From the cell containing the given text, extract its center point as (x, y) coordinate. 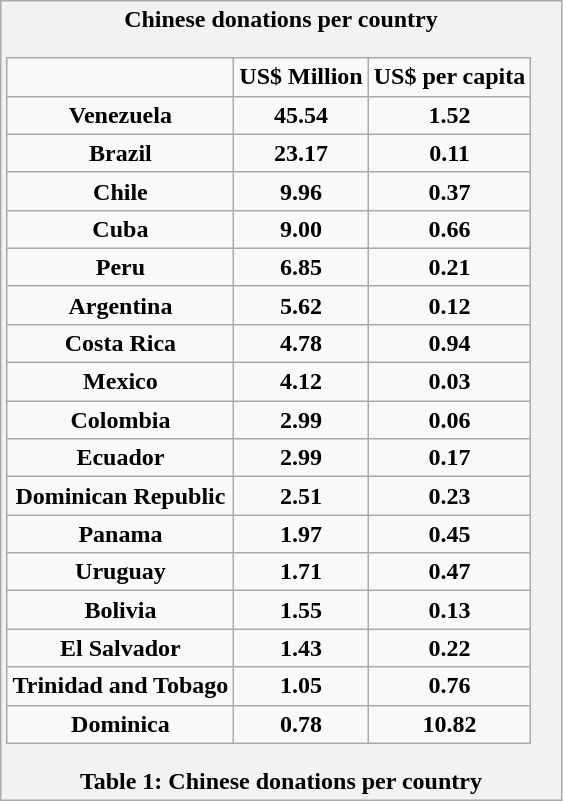
0.66 (450, 229)
1.97 (301, 534)
1.71 (301, 572)
Cuba (120, 229)
9.96 (301, 191)
Mexico (120, 382)
0.23 (450, 496)
10.82 (450, 724)
US$ per capita (450, 77)
Dominica (120, 724)
1.55 (301, 610)
6.85 (301, 267)
Chile (120, 191)
5.62 (301, 305)
1.52 (450, 115)
Argentina (120, 305)
0.22 (450, 648)
US$ Million (301, 77)
El Salvador (120, 648)
Colombia (120, 420)
0.03 (450, 382)
0.94 (450, 343)
0.78 (301, 724)
2.51 (301, 496)
0.47 (450, 572)
0.76 (450, 686)
1.43 (301, 648)
0.17 (450, 458)
9.00 (301, 229)
45.54 (301, 115)
Peru (120, 267)
4.78 (301, 343)
0.37 (450, 191)
0.13 (450, 610)
Costa Rica (120, 343)
0.21 (450, 267)
Uruguay (120, 572)
Bolivia (120, 610)
Ecuador (120, 458)
Venezuela (120, 115)
0.11 (450, 153)
Trinidad and Tobago (120, 686)
4.12 (301, 382)
1.05 (301, 686)
0.45 (450, 534)
Dominican Republic (120, 496)
23.17 (301, 153)
Brazil (120, 153)
0.12 (450, 305)
0.06 (450, 420)
Panama (120, 534)
